Return [x, y] of the center of cell containing provided text 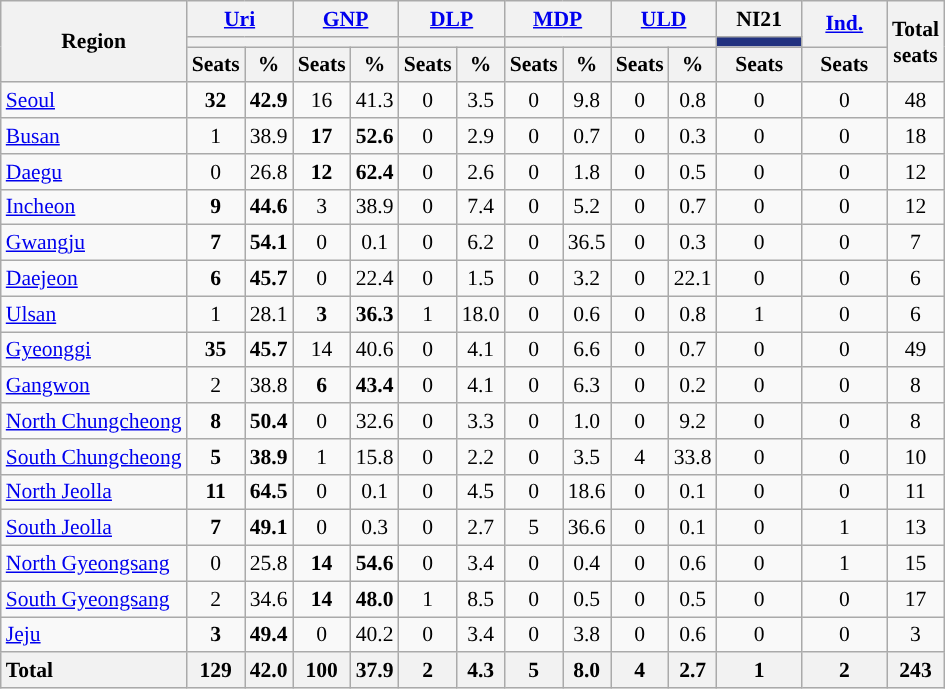
Daegu [94, 172]
North Chungcheong [94, 421]
26.8 [269, 172]
2.9 [481, 136]
Totalseats [916, 42]
Uri [240, 19]
15.8 [375, 457]
2.2 [481, 457]
9 [216, 207]
South Chungcheong [94, 457]
6.6 [587, 350]
GNP [346, 19]
22.4 [375, 279]
54.1 [269, 243]
25.8 [269, 564]
Busan [94, 136]
54.6 [375, 564]
Jeju [94, 635]
18.0 [481, 314]
42.0 [269, 671]
6.3 [587, 386]
6.2 [481, 243]
36.5 [587, 243]
32.6 [375, 421]
North Gyeongsang [94, 564]
2.6 [481, 172]
5.2 [587, 207]
18 [916, 136]
243 [916, 671]
4.3 [481, 671]
37.9 [375, 671]
129 [216, 671]
48 [916, 101]
49 [916, 350]
43.4 [375, 386]
48.0 [375, 599]
33.8 [693, 457]
50.4 [269, 421]
13 [916, 528]
1.0 [587, 421]
1.5 [481, 279]
North Jeolla [94, 492]
64.5 [269, 492]
Ind. [844, 24]
7.4 [481, 207]
8.0 [587, 671]
9.8 [587, 101]
DLP [452, 19]
35 [216, 350]
Region [94, 42]
38.8 [269, 386]
4.5 [481, 492]
NI21 [760, 19]
South Gyeongsang [94, 599]
Total [94, 671]
52.6 [375, 136]
49.1 [269, 528]
3.3 [481, 421]
1.8 [587, 172]
Ulsan [94, 314]
Incheon [94, 207]
Seoul [94, 101]
Gyeonggi [94, 350]
9.2 [693, 421]
44.6 [269, 207]
40.2 [375, 635]
South Jeolla [94, 528]
0.2 [693, 386]
42.9 [269, 101]
15 [916, 564]
28.1 [269, 314]
3.8 [587, 635]
3.2 [587, 279]
MDP [558, 19]
10 [916, 457]
100 [322, 671]
41.3 [375, 101]
36.3 [375, 314]
36.6 [587, 528]
34.6 [269, 599]
40.6 [375, 350]
18.6 [587, 492]
0.4 [587, 564]
ULD [664, 19]
8.5 [481, 599]
Gangwon [94, 386]
Gwangju [94, 243]
49.4 [269, 635]
Daejeon [94, 279]
32 [216, 101]
62.4 [375, 172]
22.1 [693, 279]
16 [322, 101]
